Provide the (x, y) coordinate of the cell's center where the given text is located.  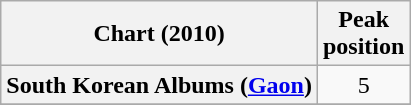
Peakposition (363, 34)
5 (363, 85)
Chart (2010) (160, 34)
South Korean Albums (Gaon) (160, 85)
